Return (x, y) of the center of cell containing provided text 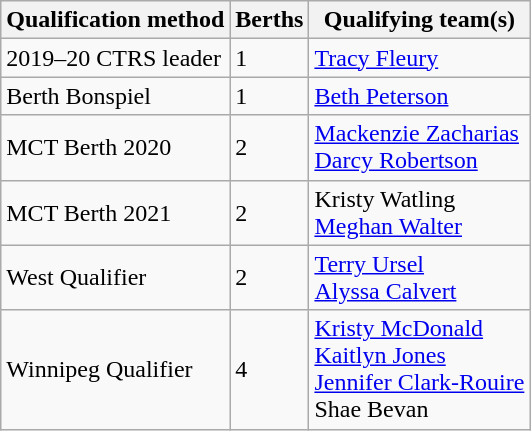
Qualification method (116, 20)
Beth Peterson (420, 96)
Tracy Fleury (420, 58)
Terry Ursel Alyssa Calvert (420, 278)
Kristy Watling Meghan Walter (420, 212)
MCT Berth 2021 (116, 212)
West Qualifier (116, 278)
Winnipeg Qualifier (116, 370)
Kristy McDonald Kaitlyn Jones Jennifer Clark-Rouire Shae Bevan (420, 370)
Mackenzie Zacharias Darcy Robertson (420, 148)
Berths (270, 20)
Berth Bonspiel (116, 96)
Qualifying team(s) (420, 20)
4 (270, 370)
2019–20 CTRS leader (116, 58)
MCT Berth 2020 (116, 148)
